Extract the (x, y) coordinate from the center of the cell holding the provided text.  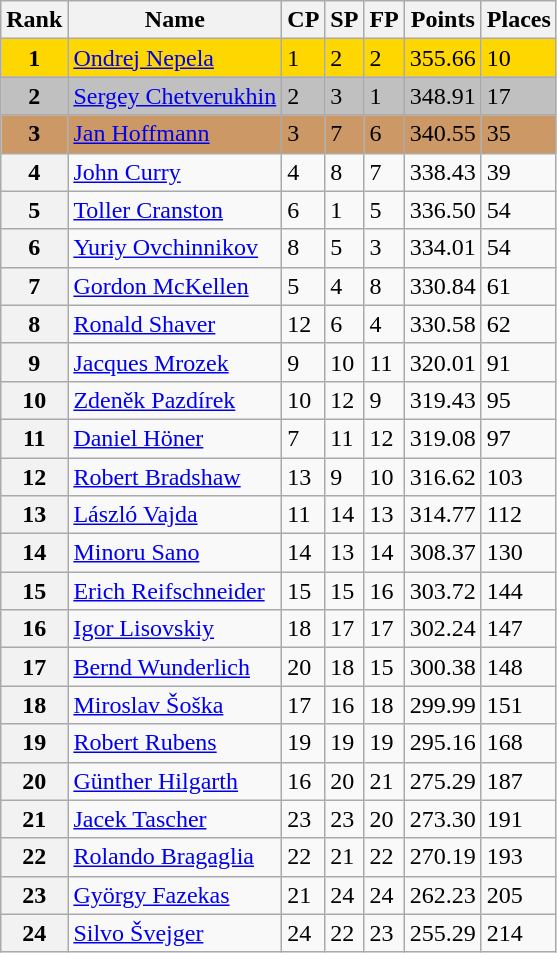
Silvo Švejger (175, 933)
Erich Reifschneider (175, 591)
130 (518, 553)
340.55 (442, 134)
319.43 (442, 400)
SP (344, 20)
Gordon McKellen (175, 286)
László Vajda (175, 515)
103 (518, 477)
Jan Hoffmann (175, 134)
205 (518, 895)
348.91 (442, 96)
Toller Cranston (175, 210)
John Curry (175, 172)
338.43 (442, 172)
314.77 (442, 515)
Rolando Bragaglia (175, 857)
299.99 (442, 705)
Ronald Shaver (175, 324)
151 (518, 705)
255.29 (442, 933)
147 (518, 629)
Sergey Chetverukhin (175, 96)
275.29 (442, 781)
308.37 (442, 553)
95 (518, 400)
Jacques Mrozek (175, 362)
168 (518, 743)
334.01 (442, 248)
CP (304, 20)
Zdeněk Pazdírek (175, 400)
Günther Hilgarth (175, 781)
316.62 (442, 477)
193 (518, 857)
35 (518, 134)
355.66 (442, 58)
303.72 (442, 591)
295.16 (442, 743)
Name (175, 20)
Points (442, 20)
FP (384, 20)
György Fazekas (175, 895)
300.38 (442, 667)
262.23 (442, 895)
Bernd Wunderlich (175, 667)
112 (518, 515)
Daniel Höner (175, 438)
214 (518, 933)
320.01 (442, 362)
91 (518, 362)
319.08 (442, 438)
330.84 (442, 286)
Robert Rubens (175, 743)
62 (518, 324)
Yuriy Ovchinnikov (175, 248)
Places (518, 20)
Ondrej Nepela (175, 58)
Minoru Sano (175, 553)
Igor Lisovskiy (175, 629)
273.30 (442, 819)
144 (518, 591)
330.58 (442, 324)
Jacek Tascher (175, 819)
148 (518, 667)
191 (518, 819)
302.24 (442, 629)
Robert Bradshaw (175, 477)
61 (518, 286)
270.19 (442, 857)
Rank (34, 20)
Miroslav Šoška (175, 705)
187 (518, 781)
336.50 (442, 210)
97 (518, 438)
39 (518, 172)
